Scan for the cell matching the given text and deliver its (x, y) coordinate at center. 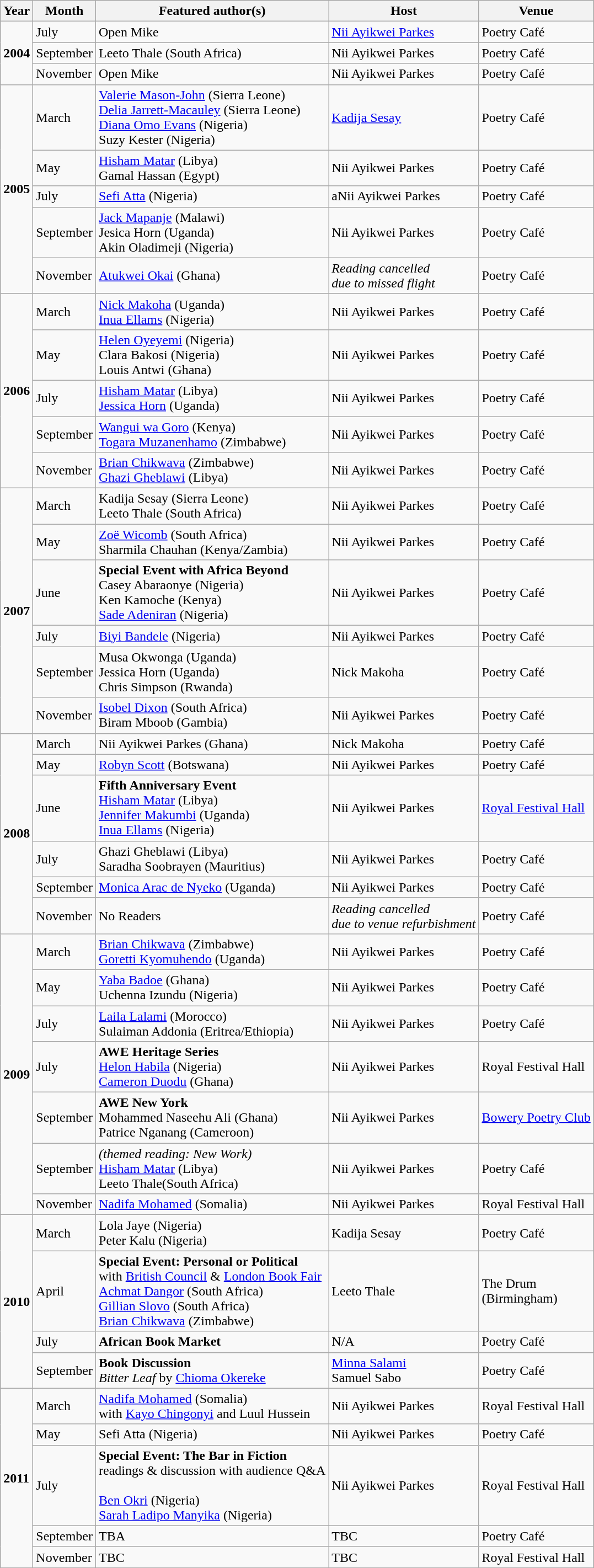
Brian Chikwava (Zimbabwe)Goretti Kyomuhendo (Uganda) (212, 951)
Monica Arac de Nyeko (Uganda) (212, 887)
Brian Chikwava (Zimbabwe)Ghazi Gheblawi (Libya) (212, 470)
Hisham Matar (Libya)Jessica Horn (Uganda) (212, 398)
Special Event: The Bar in Fictionreadings & discussion with audience Q&A Ben Okri (Nigeria)Sarah Ladipo Manyika (Nigeria) (212, 1485)
N/A (404, 1342)
Featured author(s) (212, 11)
Month (65, 11)
2011 (17, 1478)
Nadifa Mohamed (Somalia) (212, 1204)
Biyi Bandele (Nigeria) (212, 636)
Laila Lalami (Morocco)Sulaiman Addonia (Eritrea/Ethiopia) (212, 1023)
Venue (536, 11)
Minna SalamiSamuel Sabo (404, 1370)
Zoë Wicomb (South Africa)Sharmila Chauhan (Kenya/Zambia) (212, 542)
Reading cancelled due to missed flight (404, 276)
Host (404, 11)
Leeto Thale (404, 1291)
The Drum (Birmingham) (536, 1291)
Musa Okwonga (Uganda)Jessica Horn (Uganda)Chris Simpson (Rwanda) (212, 672)
Jack Mapanje (Malawi)Jesica Horn (Uganda) Akin Oladimeji (Nigeria) (212, 232)
2006 (17, 391)
Nadifa Mohamed (Somalia)with Kayo Chingonyi and Luul Hussein (212, 1406)
2008 (17, 833)
2007 (17, 611)
No Readers (212, 916)
Helen Oyeyemi (Nigeria)Clara Bakosi (Nigeria)Louis Antwi (Ghana) (212, 355)
AWE Heritage SeriesHelon Habila (Nigeria)Cameron Duodu (Ghana) (212, 1067)
Year (17, 11)
(themed reading: New Work)Hisham Matar (Libya)Leeto Thale(South Africa) (212, 1169)
Book DiscussionBitter Leaf by Chioma Okereke (212, 1370)
Kadija Sesay (Sierra Leone)Leeto Thale (South Africa) (212, 506)
Nii Ayikwei Parkes (Ghana) (212, 744)
Reading cancelled due to venue refurbishment (404, 916)
Nick Makoha (Uganda)Inua Ellams (Nigeria) (212, 311)
Lola Jaye (Nigeria)Peter Kalu (Nigeria) (212, 1233)
Special Event with Africa BeyondCasey Abaraonye (Nigeria)Ken Kamoche (Kenya)Sade Adeniran (Nigeria) (212, 593)
Leeto Thale (South Africa) (212, 53)
Wangui wa Goro (Kenya)Togara Muzanenhamo (Zimbabwe) (212, 434)
aNii Ayikwei Parkes (404, 196)
April (65, 1291)
African Book Market (212, 1342)
Bowery Poetry Club (536, 1118)
Hisham Matar (Libya)Gamal Hassan (Egypt) (212, 168)
Ghazi Gheblawi (Libya)Saradha Soobrayen (Mauritius) (212, 858)
Isobel Dixon (South Africa)Biram Mboob (Gambia) (212, 715)
Fifth Anniversary EventHisham Matar (Libya)Jennifer Makumbi (Uganda)Inua Ellams (Nigeria) (212, 808)
Yaba Badoe (Ghana)Uchenna Izundu (Nigeria) (212, 988)
AWE New YorkMohammed Naseehu Ali (Ghana)Patrice Nganang (Cameroon) (212, 1118)
2010 (17, 1302)
2005 (17, 189)
2004 (17, 53)
TBA (212, 1536)
2009 (17, 1074)
Atukwei Okai (Ghana) (212, 276)
Robyn Scott (Botswana) (212, 765)
Valerie Mason-John (Sierra Leone)Delia Jarrett-Macauley (Sierra Leone)Diana Omo Evans (Nigeria)Suzy Kester (Nigeria) (212, 117)
